Return the [X, Y] coordinate for the center point of the cell that contains the specified text.  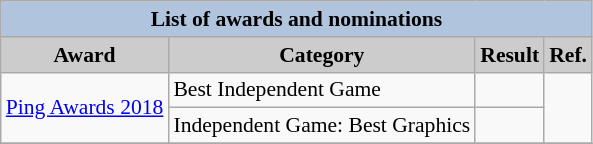
Best Independent Game [322, 90]
Result [510, 55]
Ref. [568, 55]
Ping Awards 2018 [85, 108]
Independent Game: Best Graphics [322, 126]
List of awards and nominations [296, 19]
Category [322, 55]
Award [85, 55]
